Extract the [X, Y] coordinate from the center of the cell holding the provided text.  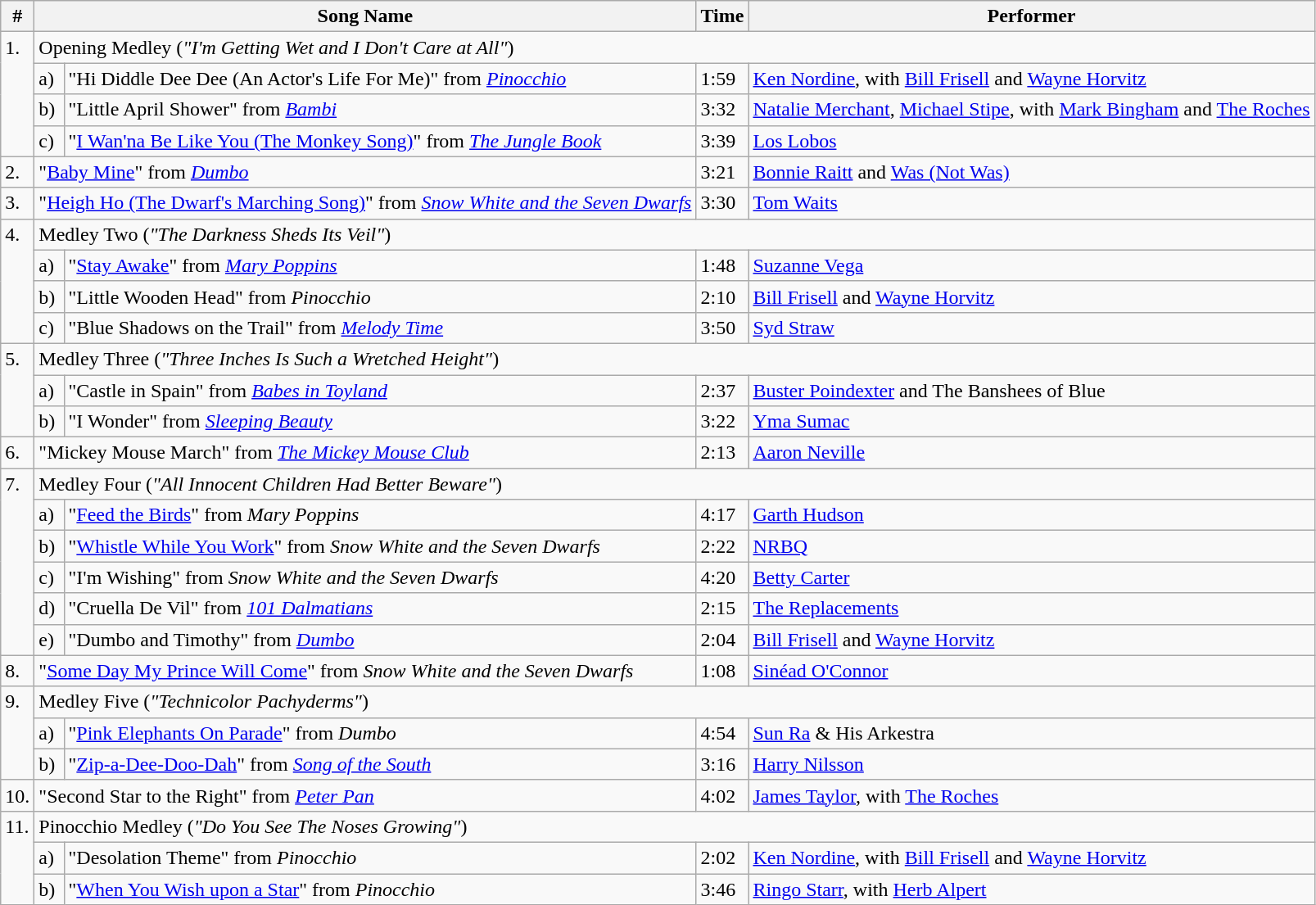
Medley Two ("The Darkness Sheds Its Veil") [675, 234]
Sun Ra & His Arkestra [1032, 733]
2:02 [722, 857]
"Some Day My Prince Will Come" from Snow White and the Seven Dwarfs [365, 671]
2:37 [722, 391]
Suzanne Vega [1032, 265]
Song Name [365, 16]
James Taylor, with The Roches [1032, 795]
Medley Five ("Technicolor Pachyderms") [675, 702]
Buster Poindexter and The Banshees of Blue [1032, 391]
Time [722, 16]
1:48 [722, 265]
"Feed the Birds" from Mary Poppins [380, 515]
Tom Waits [1032, 203]
1. [18, 94]
Ringo Starr, with Herb Alpert [1032, 889]
Garth Hudson [1032, 515]
Syd Straw [1032, 328]
1:59 [722, 79]
Yma Sumac [1032, 422]
4:02 [722, 795]
2:22 [722, 546]
Opening Medley ("I'm Getting Wet and I Don't Care at All") [675, 48]
"Little Wooden Head" from Pinocchio [380, 296]
"Dumbo and Timothy" from Dumbo [380, 640]
3. [18, 203]
# [18, 16]
6. [18, 453]
Betty Carter [1032, 577]
"Castle in Spain" from Babes in Toyland [380, 391]
4:54 [722, 733]
3:22 [722, 422]
3:50 [722, 328]
8. [18, 671]
"Second Star to the Right" from Peter Pan [365, 795]
"When You Wish upon a Star" from Pinocchio [380, 889]
4:17 [722, 515]
NRBQ [1032, 546]
"Stay Awake" from Mary Poppins [380, 265]
4:20 [722, 577]
5. [18, 390]
3:32 [722, 110]
3:21 [722, 172]
2:13 [722, 453]
"I Wan'na Be Like You (The Monkey Song)" from The Jungle Book [380, 141]
"Little April Shower" from Bambi [380, 110]
3:39 [722, 141]
7. [18, 562]
3:30 [722, 203]
2. [18, 172]
Aaron Neville [1032, 453]
Harry Nilsson [1032, 764]
"Zip-a-Dee-Doo-Dah" from Song of the South [380, 764]
Natalie Merchant, Michael Stipe, with Mark Bingham and The Roches [1032, 110]
3:46 [722, 889]
4. [18, 281]
"Pink Elephants On Parade" from Dumbo [380, 733]
Medley Three ("Three Inches Is Such a Wretched Height") [675, 359]
2:04 [722, 640]
"Baby Mine" from Dumbo [365, 172]
Bonnie Raitt and Was (Not Was) [1032, 172]
The Replacements [1032, 609]
Los Lobos [1032, 141]
1:08 [722, 671]
3:16 [722, 764]
Performer [1032, 16]
Medley Four ("All Innocent Children Had Better Beware") [675, 484]
10. [18, 795]
9. [18, 733]
Pinocchio Medley ("Do You See The Noses Growing") [675, 826]
d) [49, 609]
"Mickey Mouse March" from The Mickey Mouse Club [365, 453]
"Blue Shadows on the Trail" from Melody Time [380, 328]
"I Wonder" from Sleeping Beauty [380, 422]
e) [49, 640]
"Whistle While You Work" from Snow White and the Seven Dwarfs [380, 546]
Sinéad O'Connor [1032, 671]
"Desolation Theme" from Pinocchio [380, 857]
2:10 [722, 296]
11. [18, 857]
2:15 [722, 609]
"I'm Wishing" from Snow White and the Seven Dwarfs [380, 577]
"Hi Diddle Dee Dee (An Actor's Life For Me)" from Pinocchio [380, 79]
"Cruella De Vil" from 101 Dalmatians [380, 609]
"Heigh Ho (The Dwarf's Marching Song)" from Snow White and the Seven Dwarfs [365, 203]
